Provide the [X, Y] coordinate of the cell's center where the given text is located.  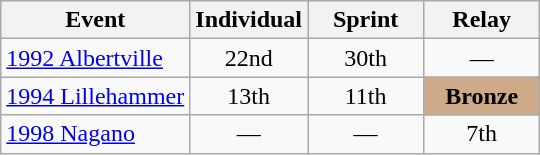
11th [366, 96]
Sprint [366, 20]
13th [249, 96]
30th [366, 58]
7th [482, 134]
Individual [249, 20]
1994 Lillehammer [96, 96]
22nd [249, 58]
1998 Nagano [96, 134]
Event [96, 20]
Bronze [482, 96]
1992 Albertville [96, 58]
Relay [482, 20]
